From the cell containing the given text, extract its center point as (x, y) coordinate. 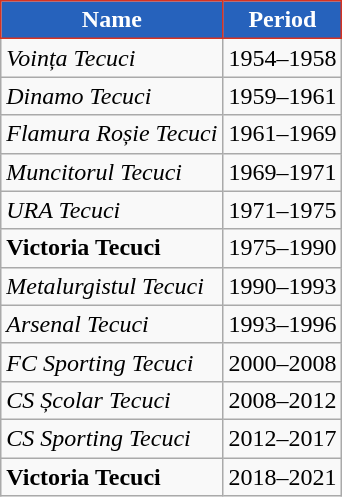
Metalurgistul Tecuci (112, 286)
URA Tecuci (112, 210)
Period (282, 20)
CS Școlar Tecuci (112, 400)
FC Sporting Tecuci (112, 362)
1969–1971 (282, 172)
1971–1975 (282, 210)
Voința Tecuci (112, 58)
2018–2021 (282, 477)
1975–1990 (282, 248)
1961–1969 (282, 134)
CS Sporting Tecuci (112, 438)
2008–2012 (282, 400)
Dinamo Tecuci (112, 96)
Muncitorul Tecuci (112, 172)
Name (112, 20)
2000–2008 (282, 362)
Flamura Roșie Tecuci (112, 134)
1990–1993 (282, 286)
1959–1961 (282, 96)
2012–2017 (282, 438)
1993–1996 (282, 324)
Arsenal Tecuci (112, 324)
1954–1958 (282, 58)
